Search for the cell housing the specified text and yield its (x, y) center coordinate. 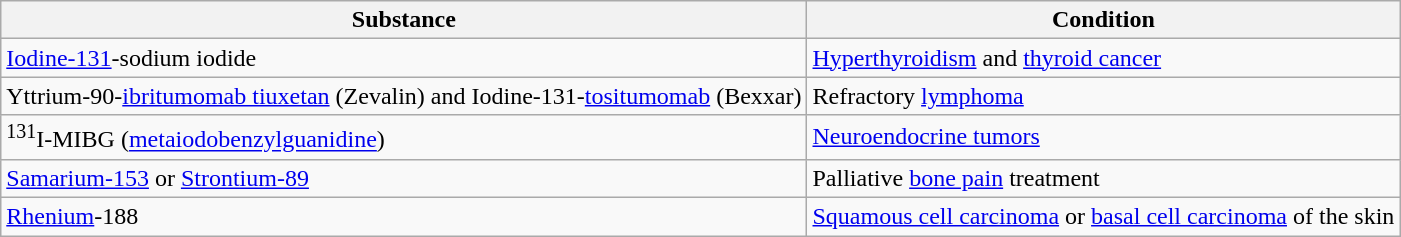
Refractory lymphoma (1104, 96)
Squamous cell carcinoma or basal cell carcinoma of the skin (1104, 217)
Rhenium-188 (404, 217)
Hyperthyroidism and thyroid cancer (1104, 58)
Palliative bone pain treatment (1104, 178)
131I-MIBG (metaiodobenzylguanidine) (404, 138)
Neuroendocrine tumors (1104, 138)
Samarium-153 or Strontium-89 (404, 178)
Iodine-131-sodium iodide (404, 58)
Yttrium-90-ibritumomab tiuxetan (Zevalin) and Iodine-131-tositumomab (Bexxar) (404, 96)
Substance (404, 20)
Condition (1104, 20)
